From the cell containing the given text, extract its center point as [x, y] coordinate. 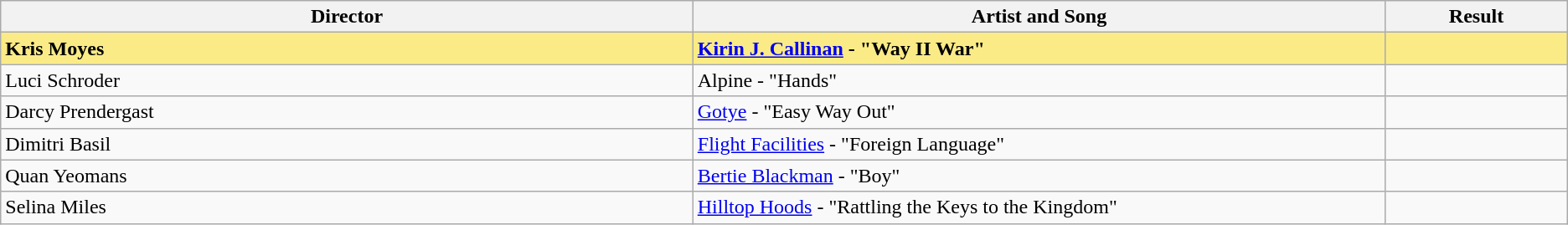
Bertie Blackman - "Boy" [1039, 176]
Darcy Prendergast [347, 112]
Hilltop Hoods - "Rattling the Keys to the Kingdom" [1039, 207]
Dimitri Basil [347, 144]
Luci Schroder [347, 80]
Kirin J. Callinan - "Way II War" [1039, 49]
Alpine - "Hands" [1039, 80]
Kris Moyes [347, 49]
Selina Miles [347, 207]
Director [347, 17]
Quan Yeomans [347, 176]
Flight Facilities - "Foreign Language" [1039, 144]
Artist and Song [1039, 17]
Gotye - "Easy Way Out" [1039, 112]
Result [1477, 17]
